Search for the cell housing the specified text and yield its (X, Y) center coordinate. 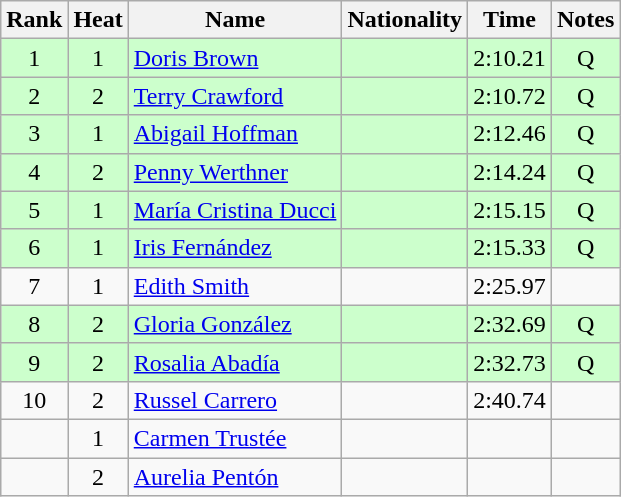
2:10.72 (510, 96)
Time (510, 20)
Notes (585, 20)
María Cristina Ducci (235, 210)
Heat (98, 20)
2:15.15 (510, 210)
7 (34, 286)
2:32.69 (510, 324)
9 (34, 362)
2:15.33 (510, 248)
Rank (34, 20)
2:40.74 (510, 400)
Terry Crawford (235, 96)
Name (235, 20)
8 (34, 324)
Iris Fernández (235, 248)
Nationality (405, 20)
Aurelia Pentón (235, 477)
Abigail Hoffman (235, 134)
Carmen Trustée (235, 438)
2:14.24 (510, 172)
2:25.97 (510, 286)
10 (34, 400)
Gloria González (235, 324)
5 (34, 210)
6 (34, 248)
Russel Carrero (235, 400)
Doris Brown (235, 58)
2:10.21 (510, 58)
3 (34, 134)
Edith Smith (235, 286)
Rosalia Abadía (235, 362)
Penny Werthner (235, 172)
2:12.46 (510, 134)
4 (34, 172)
2:32.73 (510, 362)
